Find where the given text appears and provide that cell's center as [x, y] coordinate. 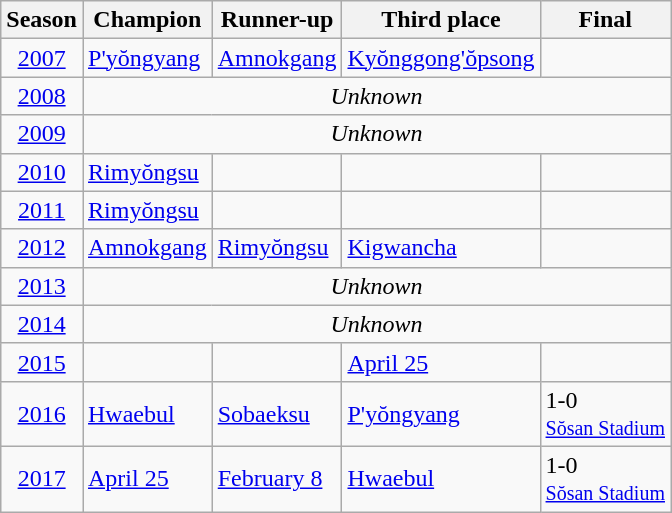
Kigwancha [441, 248]
Runner-up [277, 20]
Season [42, 20]
2016 [42, 414]
Third place [441, 20]
Kyŏnggong'ŏpsong [441, 58]
Champion [147, 20]
Sobaeksu [277, 414]
2011 [42, 210]
2014 [42, 324]
Final [605, 20]
2017 [42, 478]
2009 [42, 134]
2015 [42, 362]
February 8 [277, 478]
2008 [42, 96]
2012 [42, 248]
2013 [42, 286]
2010 [42, 172]
2007 [42, 58]
